Identify which cell holds the provided text, then report its [x, y] central coordinate. 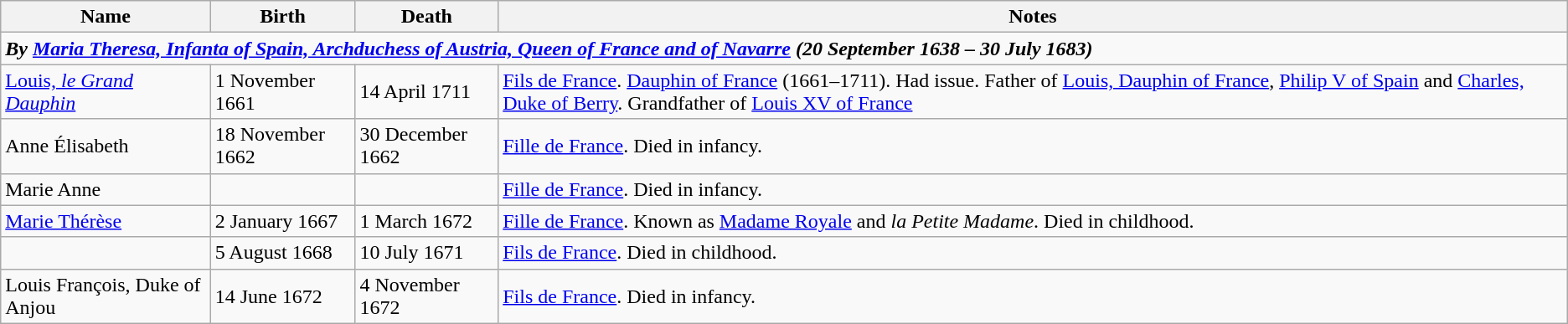
Louis, le Grand Dauphin [106, 92]
1 March 1672 [427, 221]
Fils de France. Died in childhood. [1034, 253]
Marie Thérèse [106, 221]
Birth [283, 17]
4 November 1672 [427, 296]
By Maria Theresa, Infanta of Spain, Archduchess of Austria, Queen of France and of Navarre (20 September 1638 – 30 July 1683) [784, 49]
Fils de France. Died in infancy. [1034, 296]
Death [427, 17]
Fille de France. Known as Madame Royale and la Petite Madame. Died in childhood. [1034, 221]
Name [106, 17]
18 November 1662 [283, 146]
10 July 1671 [427, 253]
1 November 1661 [283, 92]
Louis François, Duke of Anjou [106, 296]
14 April 1711 [427, 92]
Notes [1034, 17]
5 August 1668 [283, 253]
30 December 1662 [427, 146]
Marie Anne [106, 189]
Anne Élisabeth [106, 146]
14 June 1672 [283, 296]
2 January 1667 [283, 221]
